Output the (x, y) coordinate of the center of the cell containing the given text.  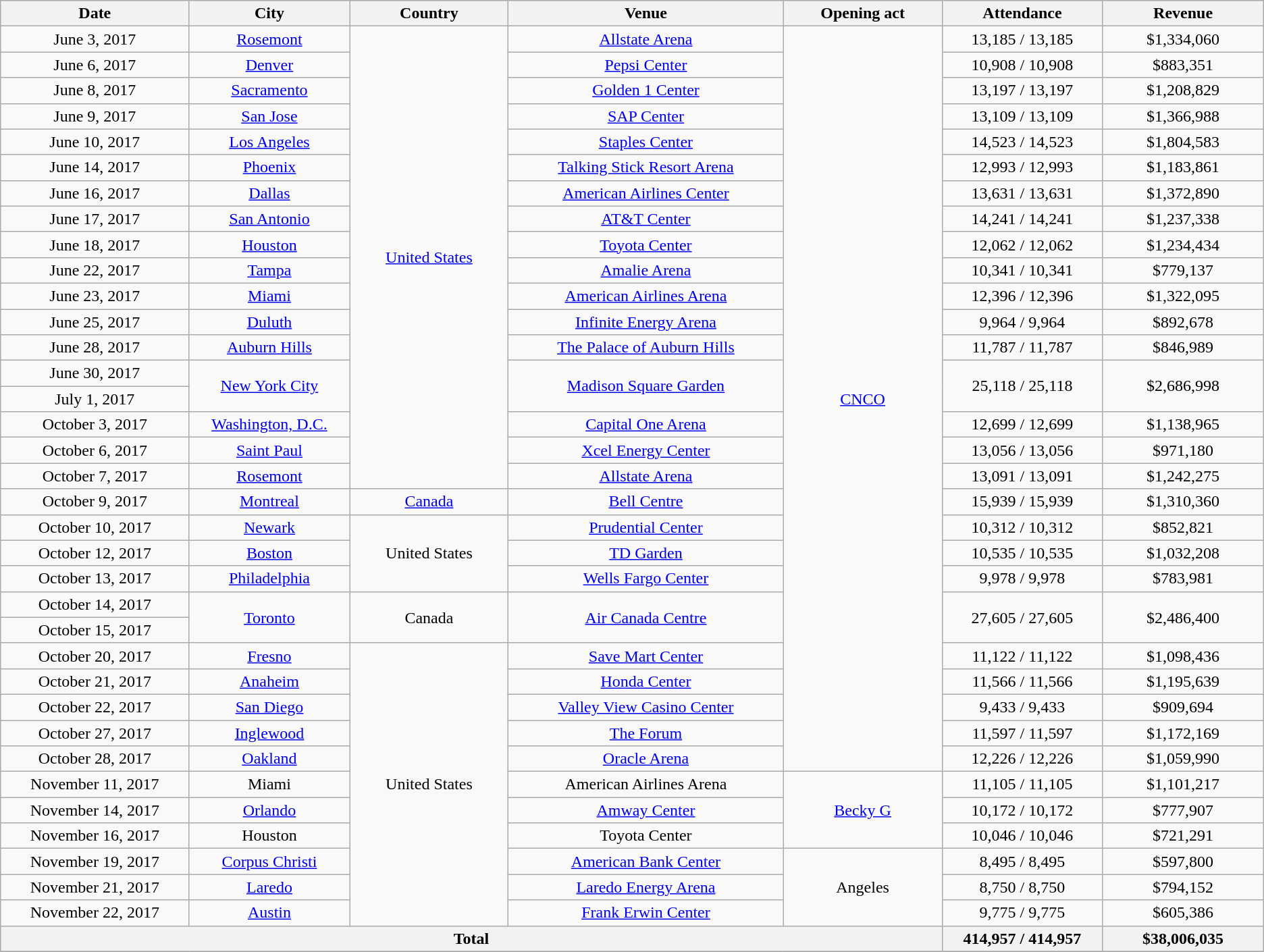
October 13, 2017 (95, 579)
Laredo Energy Arena (646, 887)
10,172 / 10,172 (1022, 810)
Amway Center (646, 810)
San Jose (269, 116)
November 22, 2017 (95, 913)
11,597 / 11,597 (1022, 733)
American Airlines Center (646, 193)
Anaheim (269, 681)
The Palace of Auburn Hills (646, 348)
June 17, 2017 (95, 219)
CNCO (863, 399)
Xcel Energy Center (646, 450)
Becky G (863, 810)
Madison Square Garden (646, 386)
9,775 / 9,775 (1022, 913)
$1,195,639 (1183, 681)
$597,800 (1183, 862)
9,978 / 9,978 (1022, 579)
$1,172,169 (1183, 733)
10,312 / 10,312 (1022, 527)
$1,101,217 (1183, 785)
Los Angeles (269, 142)
$779,137 (1183, 270)
AT&T Center (646, 219)
10,341 / 10,341 (1022, 270)
$1,334,060 (1183, 39)
Golden 1 Center (646, 90)
Philadelphia (269, 579)
June 23, 2017 (95, 296)
October 9, 2017 (95, 502)
Laredo (269, 887)
$2,486,400 (1183, 617)
Orlando (269, 810)
Duluth (269, 322)
June 14, 2017 (95, 167)
12,226 / 12,226 (1022, 759)
Prudential Center (646, 527)
27,605 / 27,605 (1022, 617)
Boston (269, 553)
11,566 / 11,566 (1022, 681)
Saint Paul (269, 450)
June 28, 2017 (95, 348)
13,109 / 13,109 (1022, 116)
$783,981 (1183, 579)
Capital One Arena (646, 425)
Oracle Arena (646, 759)
10,908 / 10,908 (1022, 65)
$1,372,890 (1183, 193)
13,185 / 13,185 (1022, 39)
The Forum (646, 733)
Country (429, 14)
City (269, 14)
Valley View Casino Center (646, 707)
Montreal (269, 502)
Bell Centre (646, 502)
$794,152 (1183, 887)
Honda Center (646, 681)
Oakland (269, 759)
Talking Stick Resort Arena (646, 167)
Staples Center (646, 142)
San Antonio (269, 219)
11,105 / 11,105 (1022, 785)
12,396 / 12,396 (1022, 296)
12,699 / 12,699 (1022, 425)
$1,804,583 (1183, 142)
October 3, 2017 (95, 425)
11,122 / 11,122 (1022, 656)
9,433 / 9,433 (1022, 707)
Save Mart Center (646, 656)
414,957 / 414,957 (1022, 938)
Auburn Hills (269, 348)
Dallas (269, 193)
Inglewood (269, 733)
Toronto (269, 617)
October 21, 2017 (95, 681)
15,939 / 15,939 (1022, 502)
June 6, 2017 (95, 65)
November 11, 2017 (95, 785)
Corpus Christi (269, 862)
$1,242,275 (1183, 476)
November 19, 2017 (95, 862)
June 10, 2017 (95, 142)
New York City (269, 386)
Venue (646, 14)
June 30, 2017 (95, 373)
Fresno (269, 656)
October 27, 2017 (95, 733)
October 6, 2017 (95, 450)
$909,694 (1183, 707)
June 25, 2017 (95, 322)
$971,180 (1183, 450)
Date (95, 14)
June 16, 2017 (95, 193)
$1,138,965 (1183, 425)
$1,234,434 (1183, 244)
November 21, 2017 (95, 887)
Air Canada Centre (646, 617)
$1,059,990 (1183, 759)
$1,237,338 (1183, 219)
13,091 / 13,091 (1022, 476)
$1,032,208 (1183, 553)
12,062 / 12,062 (1022, 244)
Newark (269, 527)
$605,386 (1183, 913)
October 28, 2017 (95, 759)
June 9, 2017 (95, 116)
8,495 / 8,495 (1022, 862)
October 12, 2017 (95, 553)
Amalie Arena (646, 270)
$1,208,829 (1183, 90)
$1,183,861 (1183, 167)
November 14, 2017 (95, 810)
SAP Center (646, 116)
$721,291 (1183, 836)
American Bank Center (646, 862)
October 7, 2017 (95, 476)
Austin (269, 913)
Sacramento (269, 90)
Wells Fargo Center (646, 579)
October 22, 2017 (95, 707)
8,750 / 8,750 (1022, 887)
Infinite Energy Arena (646, 322)
$852,821 (1183, 527)
9,964 / 9,964 (1022, 322)
25,118 / 25,118 (1022, 386)
October 15, 2017 (95, 630)
Pepsi Center (646, 65)
11,787 / 11,787 (1022, 348)
Revenue (1183, 14)
$1,366,988 (1183, 116)
San Diego (269, 707)
$1,310,360 (1183, 502)
13,056 / 13,056 (1022, 450)
June 22, 2017 (95, 270)
10,535 / 10,535 (1022, 553)
June 8, 2017 (95, 90)
October 14, 2017 (95, 604)
13,197 / 13,197 (1022, 90)
$846,989 (1183, 348)
Attendance (1022, 14)
Frank Erwin Center (646, 913)
October 20, 2017 (95, 656)
$2,686,998 (1183, 386)
12,993 / 12,993 (1022, 167)
14,523 / 14,523 (1022, 142)
$777,907 (1183, 810)
$883,351 (1183, 65)
$892,678 (1183, 322)
10,046 / 10,046 (1022, 836)
$1,322,095 (1183, 296)
Total (471, 938)
July 1, 2017 (95, 399)
$1,098,436 (1183, 656)
Phoenix (269, 167)
November 16, 2017 (95, 836)
June 3, 2017 (95, 39)
Angeles (863, 887)
TD Garden (646, 553)
Tampa (269, 270)
$38,006,035 (1183, 938)
Washington, D.C. (269, 425)
13,631 / 13,631 (1022, 193)
14,241 / 14,241 (1022, 219)
June 18, 2017 (95, 244)
Denver (269, 65)
Opening act (863, 14)
October 10, 2017 (95, 527)
